Find where the given text appears and provide that cell's center as (X, Y) coordinate. 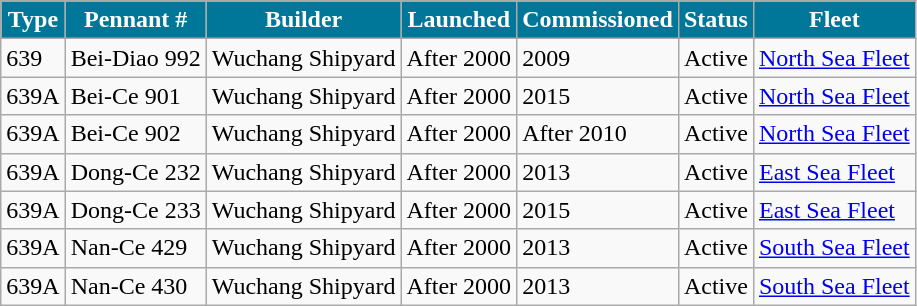
Fleet (834, 20)
Bei-Diao 992 (136, 58)
2009 (598, 58)
Dong-Ce 232 (136, 172)
Pennant # (136, 20)
Type (33, 20)
639 (33, 58)
Commissioned (598, 20)
Dong-Ce 233 (136, 210)
Bei-Ce 901 (136, 96)
Launched (459, 20)
Bei-Ce 902 (136, 134)
Builder (304, 20)
After 2010 (598, 134)
Nan-Ce 430 (136, 286)
Status (716, 20)
Nan-Ce 429 (136, 248)
